Detect which cell encompasses the target text, then output its [X, Y] center coordinate. 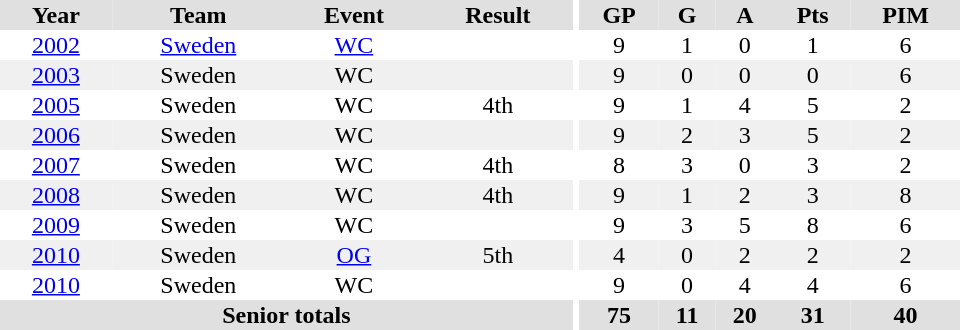
31 [812, 315]
PIM [906, 15]
75 [619, 315]
Result [498, 15]
Year [56, 15]
2005 [56, 105]
2006 [56, 135]
2003 [56, 75]
Senior totals [286, 315]
GP [619, 15]
Event [354, 15]
2009 [56, 225]
20 [744, 315]
5th [498, 255]
A [744, 15]
2002 [56, 45]
Team [198, 15]
2007 [56, 165]
11 [687, 315]
Pts [812, 15]
40 [906, 315]
OG [354, 255]
2008 [56, 195]
G [687, 15]
